Detect which cell encompasses the target text, then output its (X, Y) center coordinate. 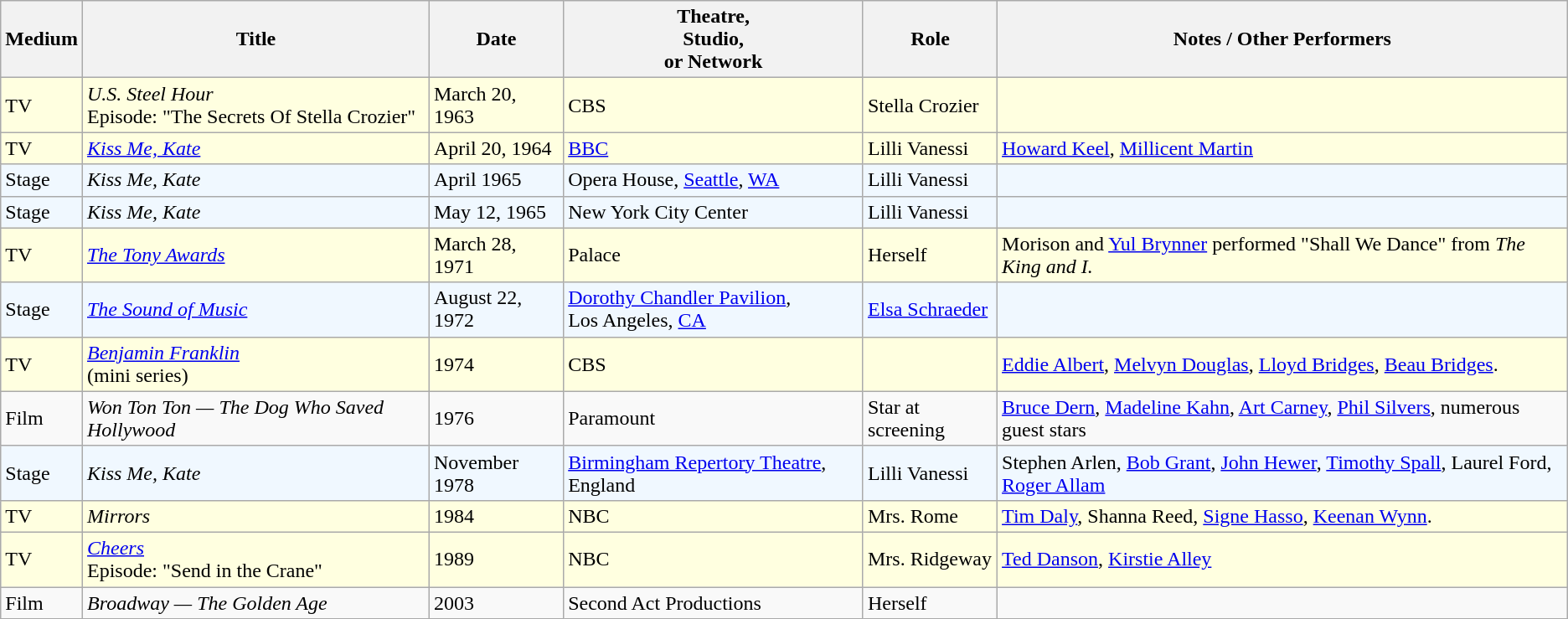
Elsa Schraeder (930, 310)
March 28, 1971 (496, 255)
Tim Daly, Shanna Reed, Signe Hasso, Keenan Wynn. (1283, 516)
Broadway — The Golden Age (255, 602)
U.S. Steel HourEpisode: "The Secrets Of Stella Crozier" (255, 106)
Benjamin Franklin(mini series) (255, 364)
Notes / Other Performers (1283, 39)
Howard Keel, Millicent Martin (1283, 148)
Birmingham Repertory Theatre, England (714, 472)
May 12, 1965 (496, 212)
Ted Danson, Kirstie Alley (1283, 560)
Mrs. Ridgeway (930, 560)
Medium (42, 39)
New York City Center (714, 212)
BBC (714, 148)
Star at screening (930, 419)
Won Ton Ton — The Dog Who Saved Hollywood (255, 419)
The Tony Awards (255, 255)
Mirrors (255, 516)
Eddie Albert, Melvyn Douglas, Lloyd Bridges, Beau Bridges. (1283, 364)
1976 (496, 419)
Morison and Yul Brynner performed "Shall We Dance" from The King and I. (1283, 255)
Theatre,Studio,or Network (714, 39)
April 1965 (496, 180)
1974 (496, 364)
Mrs. Rome (930, 516)
Stella Crozier (930, 106)
1989 (496, 560)
CheersEpisode: "Send in the Crane" (255, 560)
November 1978 (496, 472)
August 22, 1972 (496, 310)
Opera House, Seattle, WA (714, 180)
Date (496, 39)
Bruce Dern, Madeline Kahn, Art Carney, Phil Silvers, numerous guest stars (1283, 419)
Palace (714, 255)
2003 (496, 602)
April 20, 1964 (496, 148)
March 20, 1963 (496, 106)
Paramount (714, 419)
Stephen Arlen, Bob Grant, John Hewer, Timothy Spall, Laurel Ford, Roger Allam (1283, 472)
1984 (496, 516)
The Sound of Music (255, 310)
Role (930, 39)
Second Act Productions (714, 602)
Dorothy Chandler Pavilion,Los Angeles, CA (714, 310)
Title (255, 39)
